Scan for the cell matching the given text and deliver its (X, Y) coordinate at center. 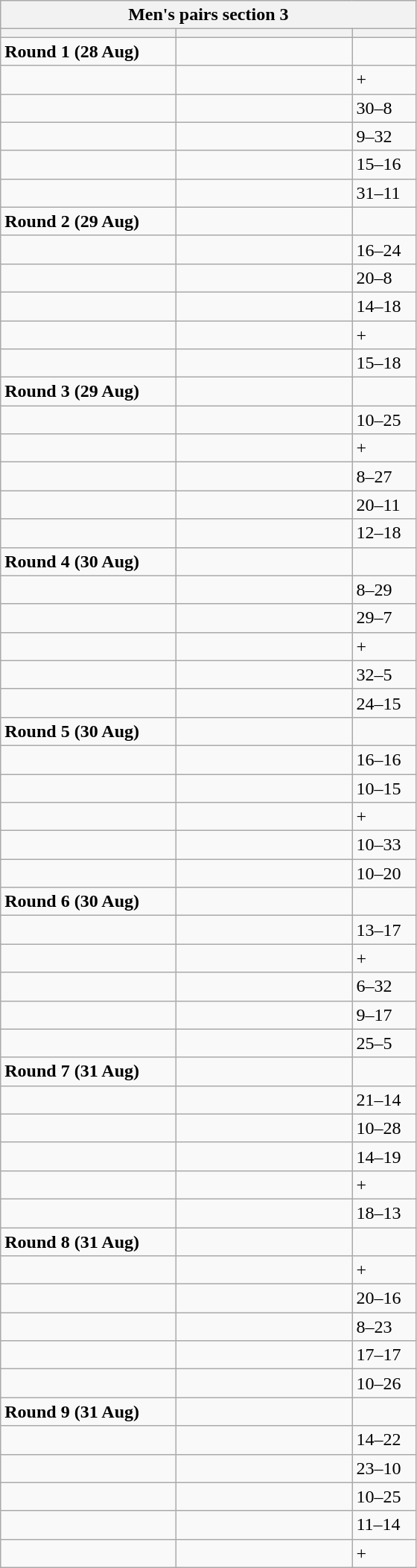
Round 1 (28 Aug) (89, 51)
17–17 (384, 1355)
Round 3 (29 Aug) (89, 392)
13–17 (384, 930)
20–16 (384, 1298)
10–20 (384, 873)
10–28 (384, 1128)
Round 8 (31 Aug) (89, 1241)
20–8 (384, 278)
23–10 (384, 1468)
15–16 (384, 165)
10–33 (384, 845)
31–11 (384, 193)
24–15 (384, 703)
14–22 (384, 1440)
18–13 (384, 1213)
11–14 (384, 1525)
6–32 (384, 987)
Men's pairs section 3 (208, 15)
10–26 (384, 1383)
Round 6 (30 Aug) (89, 902)
14–19 (384, 1156)
14–18 (384, 306)
8–23 (384, 1327)
Round 2 (29 Aug) (89, 221)
Round 7 (31 Aug) (89, 1071)
16–24 (384, 249)
16–16 (384, 759)
8–29 (384, 590)
15–18 (384, 363)
Round 4 (30 Aug) (89, 561)
20–11 (384, 505)
10–15 (384, 788)
Round 5 (30 Aug) (89, 731)
9–32 (384, 136)
9–17 (384, 1015)
29–7 (384, 618)
32–5 (384, 675)
12–18 (384, 533)
21–14 (384, 1100)
Round 9 (31 Aug) (89, 1412)
25–5 (384, 1043)
30–8 (384, 108)
8–27 (384, 477)
